Determine the [X, Y] coordinate at the center of the cell enclosing the given text.  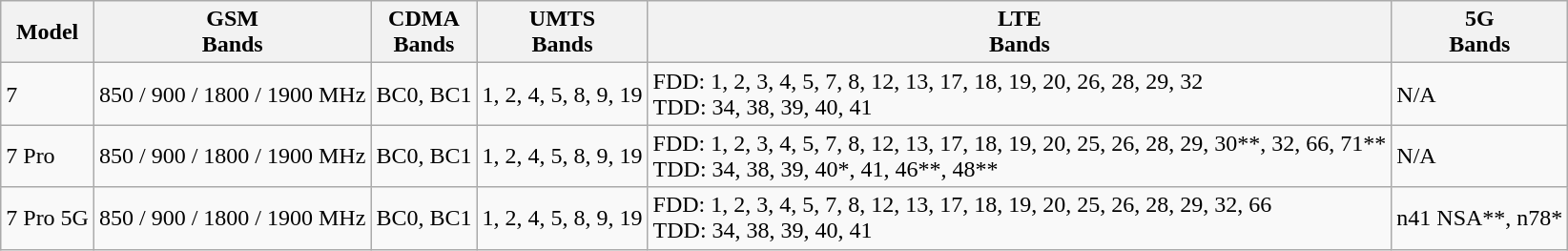
LTEBands [1020, 32]
CDMABands [423, 32]
GSMBands [232, 32]
FDD: 1, 2, 3, 4, 5, 7, 8, 12, 13, 17, 18, 19, 20, 25, 26, 28, 29, 32, 66TDD: 34, 38, 39, 40, 41 [1020, 218]
7 Pro [48, 157]
n41 NSA**, n78* [1480, 218]
7 [48, 94]
Model [48, 32]
5GBands [1480, 32]
7 Pro 5G [48, 218]
UMTSBands [563, 32]
FDD: 1, 2, 3, 4, 5, 7, 8, 12, 13, 17, 18, 19, 20, 26, 28, 29, 32TDD: 34, 38, 39, 40, 41 [1020, 94]
FDD: 1, 2, 3, 4, 5, 7, 8, 12, 13, 17, 18, 19, 20, 25, 26, 28, 29, 30**, 32, 66, 71**TDD: 34, 38, 39, 40*, 41, 46**, 48** [1020, 157]
